Determine the [X, Y] coordinate at the center of the cell enclosing the given text.  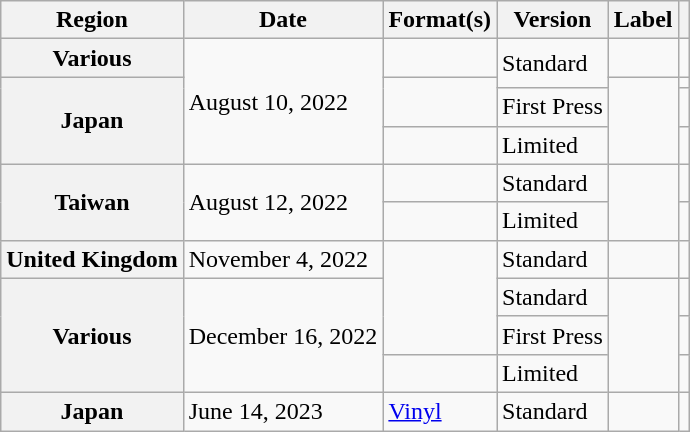
Label [643, 20]
August 10, 2022 [283, 102]
Region [92, 20]
June 14, 2023 [283, 411]
November 4, 2022 [283, 259]
Version [553, 20]
Taiwan [92, 202]
Format(s) [440, 20]
United Kingdom [92, 259]
December 16, 2022 [283, 335]
Date [283, 20]
Vinyl [440, 411]
August 12, 2022 [283, 202]
